From the cell containing the given text, extract its center point as [X, Y] coordinate. 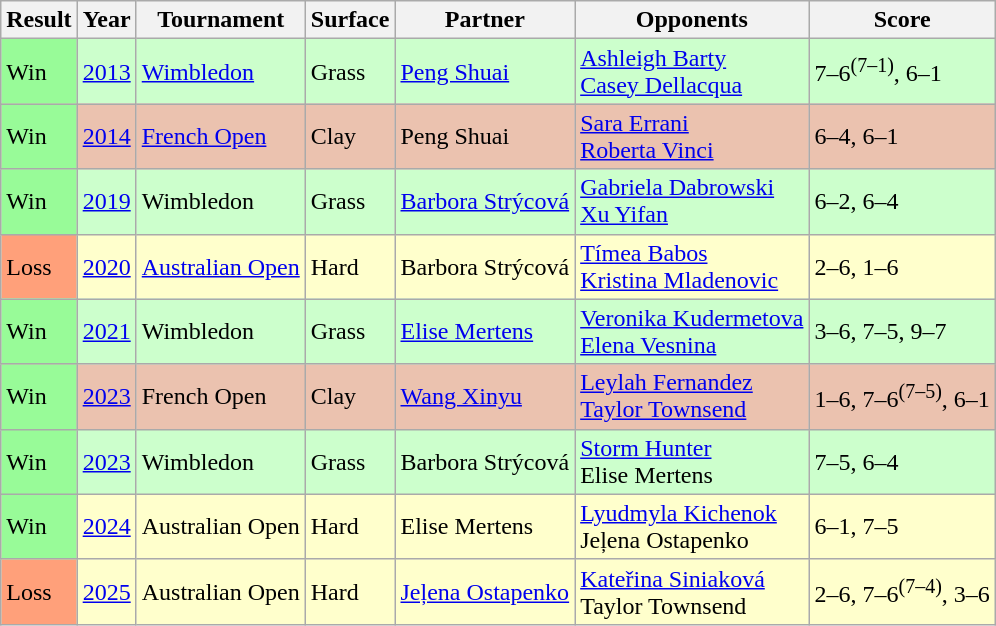
1–6, 7–6(7–5), 6–1 [902, 396]
Score [902, 20]
Opponents [692, 20]
2013 [106, 72]
Result [39, 20]
7–6(7–1), 6–1 [902, 72]
Surface [350, 20]
Ashleigh Barty Casey Dellacqua [692, 72]
Lyudmyla Kichenok Jeļena Ostapenko [692, 526]
7–5, 6–4 [902, 462]
2–6, 1–6 [902, 266]
Wang Xinyu [485, 396]
3–6, 7–5, 9–7 [902, 332]
2025 [106, 592]
Veronika Kudermetova Elena Vesnina [692, 332]
2–6, 7–6(7–4), 3–6 [902, 592]
Leylah Fernandez Taylor Townsend [692, 396]
Tournament [220, 20]
Partner [485, 20]
Tímea Babos Kristina Mladenovic [692, 266]
2020 [106, 266]
6–1, 7–5 [902, 526]
Kateřina Siniaková Taylor Townsend [692, 592]
Year [106, 20]
Storm Hunter Elise Mertens [692, 462]
6–4, 6–1 [902, 136]
2019 [106, 202]
Jeļena Ostapenko [485, 592]
2024 [106, 526]
2021 [106, 332]
2014 [106, 136]
Gabriela Dabrowski Xu Yifan [692, 202]
Sara Errani Roberta Vinci [692, 136]
6–2, 6–4 [902, 202]
